Extract the (X, Y) coordinate from the center of the cell holding the provided text.  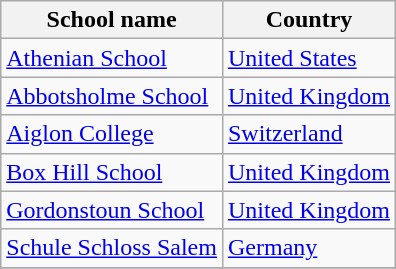
Germany (308, 248)
Schule Schloss Salem (112, 248)
Box Hill School (112, 172)
Switzerland (308, 134)
Gordonstoun School (112, 210)
Aiglon College (112, 134)
Country (308, 20)
School name (112, 20)
Athenian School (112, 58)
Abbotsholme School (112, 96)
United States (308, 58)
